Identify which cell holds the provided text, then report its (x, y) central coordinate. 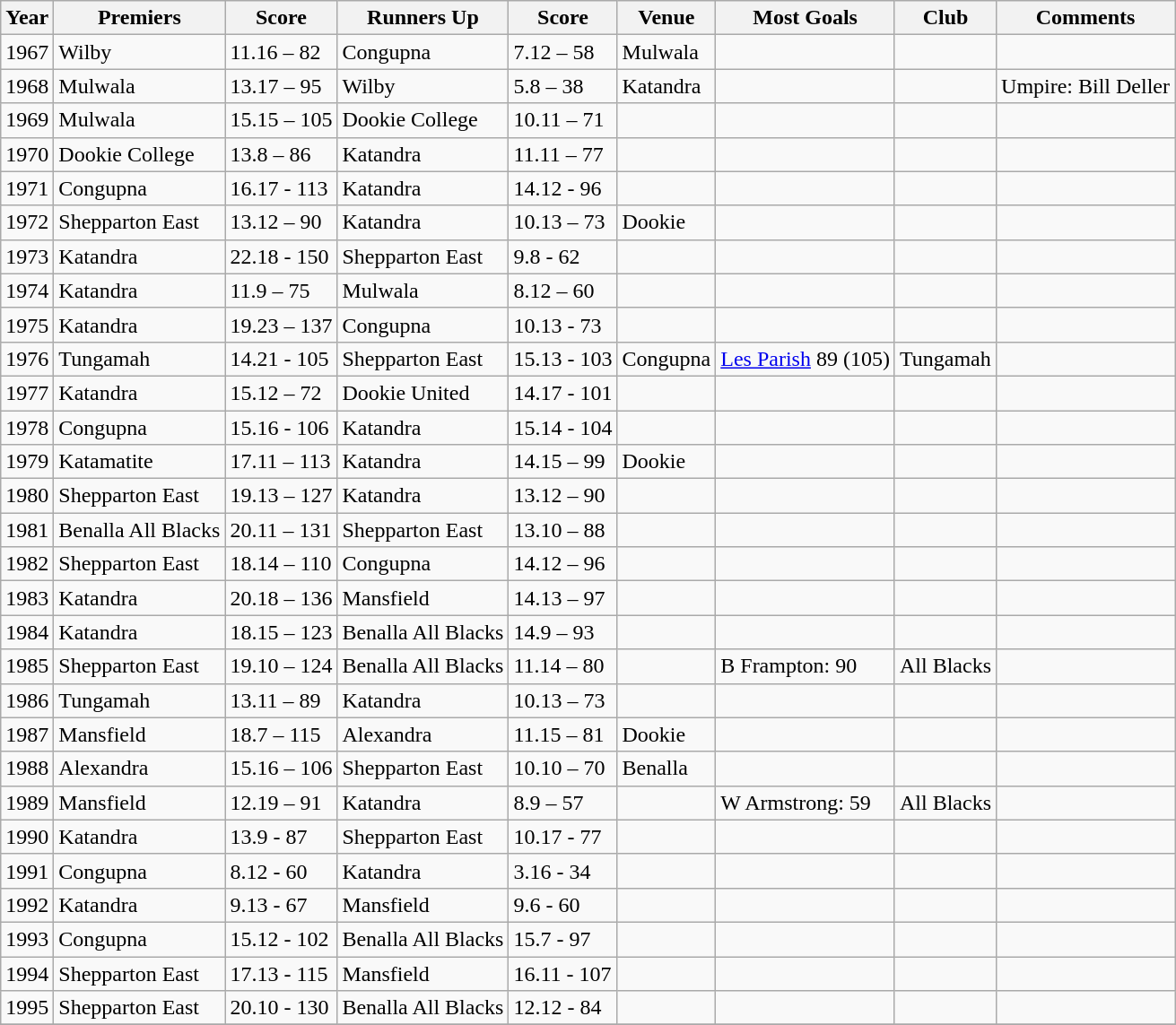
8.12 – 60 (563, 291)
1982 (27, 564)
17.11 – 113 (282, 462)
15.7 - 97 (563, 939)
1970 (27, 154)
8.9 – 57 (563, 803)
14.15 – 99 (563, 462)
17.13 - 115 (282, 973)
1995 (27, 1008)
1974 (27, 291)
15.16 - 106 (282, 428)
1990 (27, 837)
11.14 – 80 (563, 666)
11.16 – 82 (282, 52)
9.8 - 62 (563, 256)
Premiers (140, 18)
14.17 - 101 (563, 393)
9.13 - 67 (282, 905)
14.9 – 93 (563, 632)
13.10 – 88 (563, 530)
15.13 - 103 (563, 359)
10.17 - 77 (563, 837)
14.13 – 97 (563, 598)
1978 (27, 428)
15.15 – 105 (282, 120)
1993 (27, 939)
15.14 - 104 (563, 428)
1979 (27, 462)
16.11 - 107 (563, 973)
7.12 – 58 (563, 52)
1975 (27, 325)
12.12 - 84 (563, 1008)
1983 (27, 598)
1988 (27, 769)
Umpire: Bill Deller (1085, 86)
1968 (27, 86)
3.16 - 34 (563, 871)
5.8 – 38 (563, 86)
11.11 – 77 (563, 154)
1967 (27, 52)
11.9 – 75 (282, 291)
13.17 – 95 (282, 86)
16.17 - 113 (282, 188)
W Armstrong: 59 (806, 803)
13.11 – 89 (282, 700)
10.13 - 73 (563, 325)
22.18 - 150 (282, 256)
14.21 - 105 (282, 359)
19.23 – 137 (282, 325)
Venue (666, 18)
10.10 – 70 (563, 769)
14.12 – 96 (563, 564)
19.13 – 127 (282, 496)
Benalla (666, 769)
1969 (27, 120)
15.12 - 102 (282, 939)
1977 (27, 393)
1980 (27, 496)
1972 (27, 222)
9.6 - 60 (563, 905)
8.12 - 60 (282, 871)
1989 (27, 803)
1994 (27, 973)
1984 (27, 632)
1971 (27, 188)
Runners Up (423, 18)
18.15 – 123 (282, 632)
14.12 - 96 (563, 188)
1987 (27, 734)
13.8 – 86 (282, 154)
Club (945, 18)
1992 (27, 905)
1981 (27, 530)
19.10 – 124 (282, 666)
Katamatite (140, 462)
20.11 – 131 (282, 530)
13.9 - 87 (282, 837)
11.15 – 81 (563, 734)
Les Parish 89 (105) (806, 359)
1985 (27, 666)
18.7 – 115 (282, 734)
1986 (27, 700)
20.10 - 130 (282, 1008)
1973 (27, 256)
Comments (1085, 18)
15.16 – 106 (282, 769)
1976 (27, 359)
Dookie United (423, 393)
12.19 – 91 (282, 803)
Most Goals (806, 18)
15.12 – 72 (282, 393)
18.14 – 110 (282, 564)
B Frampton: 90 (806, 666)
1991 (27, 871)
10.11 – 71 (563, 120)
20.18 – 136 (282, 598)
Year (27, 18)
